Output the (x, y) coordinate of the center of the cell containing the given text.  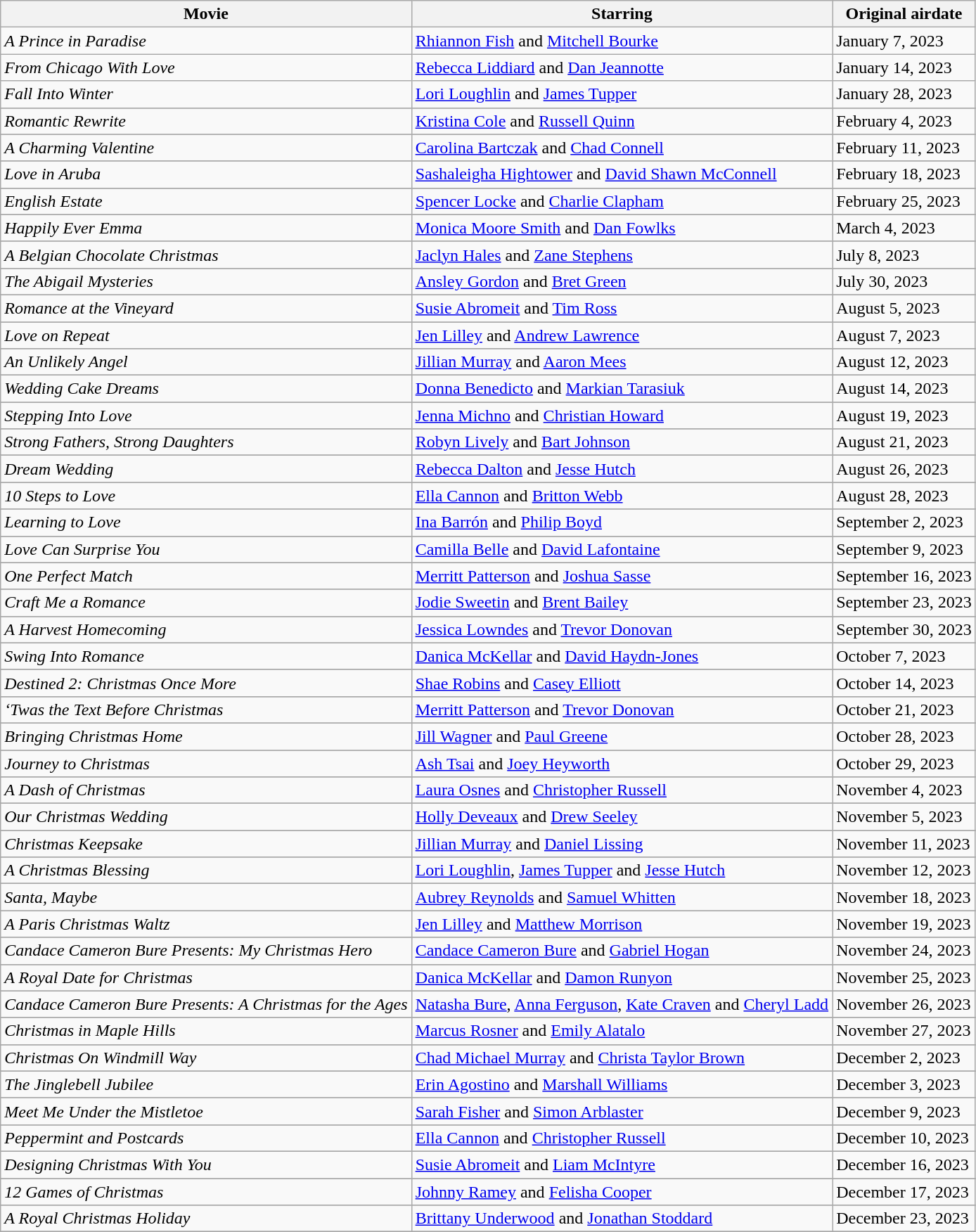
Jaclyn Hales and Zane Stephens (622, 255)
Meet Me Under the Mistletoe (206, 1111)
September 23, 2023 (904, 603)
Spencer Locke and Charlie Clapham (622, 201)
August 5, 2023 (904, 308)
Peppermint and Postcards (206, 1138)
A Paris Christmas Waltz (206, 924)
Candace Cameron Bure Presents: My Christmas Hero (206, 951)
Natasha Bure, Anna Ferguson, Kate Craven and Cheryl Ladd (622, 1004)
January 14, 2023 (904, 68)
Sarah Fisher and Simon Arblaster (622, 1111)
November 26, 2023 (904, 1004)
Sashaleigha Hightower and David Shawn McConnell (622, 174)
Designing Christmas With You (206, 1164)
February 11, 2023 (904, 148)
December 17, 2023 (904, 1192)
Dream Wedding (206, 469)
February 4, 2023 (904, 121)
A Prince in Paradise (206, 41)
Christmas On Windmill Way (206, 1058)
Jen Lilley and Matthew Morrison (622, 924)
August 12, 2023 (904, 362)
Christmas Keepsake (206, 844)
January 28, 2023 (904, 94)
A Royal Christmas Holiday (206, 1219)
Rebecca Dalton and Jesse Hutch (622, 469)
A Dash of Christmas (206, 790)
Original airdate (904, 14)
Love in Aruba (206, 174)
December 3, 2023 (904, 1084)
From Chicago With Love (206, 68)
Merritt Patterson and Trevor Donovan (622, 710)
September 16, 2023 (904, 576)
Destined 2: Christmas Once More (206, 683)
February 25, 2023 (904, 201)
Laura Osnes and Christopher Russell (622, 790)
An Unlikely Angel (206, 362)
A Belgian Chocolate Christmas (206, 255)
Ansley Gordon and Bret Green (622, 281)
November 19, 2023 (904, 924)
August 28, 2023 (904, 496)
Ella Cannon and Christopher Russell (622, 1138)
August 26, 2023 (904, 469)
August 14, 2023 (904, 389)
Ash Tsai and Joey Heyworth (622, 763)
Jillian Murray and Daniel Lissing (622, 844)
Marcus Rosner and Emily Alatalo (622, 1031)
October 29, 2023 (904, 763)
November 25, 2023 (904, 977)
October 7, 2023 (904, 656)
Aubrey Reynolds and Samuel Whitten (622, 897)
February 18, 2023 (904, 174)
Jillian Murray and Aaron Mees (622, 362)
Robyn Lively and Bart Johnson (622, 442)
Jill Wagner and Paul Greene (622, 736)
November 27, 2023 (904, 1031)
December 16, 2023 (904, 1164)
Learning to Love (206, 522)
A Harvest Homecoming (206, 629)
July 8, 2023 (904, 255)
Shae Robins and Casey Elliott (622, 683)
Christmas in Maple Hills (206, 1031)
December 23, 2023 (904, 1219)
Lori Loughlin, James Tupper and Jesse Hutch (622, 871)
November 4, 2023 (904, 790)
Susie Abromeit and Tim Ross (622, 308)
Our Christmas Wedding (206, 817)
Journey to Christmas (206, 763)
One Perfect Match (206, 576)
Romantic Rewrite (206, 121)
November 12, 2023 (904, 871)
Swing Into Romance (206, 656)
November 18, 2023 (904, 897)
Danica McKellar and Damon Runyon (622, 977)
December 9, 2023 (904, 1111)
Camilla Belle and David Lafontaine (622, 549)
Strong Fathers, Strong Daughters (206, 442)
October 21, 2023 (904, 710)
October 14, 2023 (904, 683)
Starring (622, 14)
Bringing Christmas Home (206, 736)
Carolina Bartczak and Chad Connell (622, 148)
Ina Barrón and Philip Boyd (622, 522)
Stepping Into Love (206, 416)
September 9, 2023 (904, 549)
Jessica Lowndes and Trevor Donovan (622, 629)
Love on Repeat (206, 335)
Holly Deveaux and Drew Seeley (622, 817)
Lori Loughlin and James Tupper (622, 94)
Rhiannon Fish and Mitchell Bourke (622, 41)
Craft Me a Romance (206, 603)
November 11, 2023 (904, 844)
September 30, 2023 (904, 629)
December 10, 2023 (904, 1138)
March 4, 2023 (904, 228)
Wedding Cake Dreams (206, 389)
The Abigail Mysteries (206, 281)
12 Games of Christmas (206, 1192)
Brittany Underwood and Jonathan Stoddard (622, 1219)
September 2, 2023 (904, 522)
Erin Agostino and Marshall Williams (622, 1084)
August 7, 2023 (904, 335)
December 2, 2023 (904, 1058)
Johnny Ramey and Felisha Cooper (622, 1192)
July 30, 2023 (904, 281)
‘Twas the Text Before Christmas (206, 710)
Romance at the Vineyard (206, 308)
Happily Ever Emma (206, 228)
Candace Cameron Bure and Gabriel Hogan (622, 951)
Ella Cannon and Britton Webb (622, 496)
Jen Lilley and Andrew Lawrence (622, 335)
August 19, 2023 (904, 416)
August 21, 2023 (904, 442)
Love Can Surprise You (206, 549)
Movie (206, 14)
Candace Cameron Bure Presents: A Christmas for the Ages (206, 1004)
10 Steps to Love (206, 496)
Jodie Sweetin and Brent Bailey (622, 603)
October 28, 2023 (904, 736)
Merritt Patterson and Joshua Sasse (622, 576)
Santa, Maybe (206, 897)
Jenna Michno and Christian Howard (622, 416)
Rebecca Liddiard and Dan Jeannotte (622, 68)
Chad Michael Murray and Christa Taylor Brown (622, 1058)
The Jinglebell Jubilee (206, 1084)
January 7, 2023 (904, 41)
Danica McKellar and David Haydn-Jones (622, 656)
Susie Abromeit and Liam McIntyre (622, 1164)
Donna Benedicto and Markian Tarasiuk (622, 389)
Kristina Cole and Russell Quinn (622, 121)
A Christmas Blessing (206, 871)
November 24, 2023 (904, 951)
A Charming Valentine (206, 148)
Fall Into Winter (206, 94)
Monica Moore Smith and Dan Fowlks (622, 228)
A Royal Date for Christmas (206, 977)
November 5, 2023 (904, 817)
English Estate (206, 201)
